Provide the (x, y) coordinate of the cell's center where the given text is located.  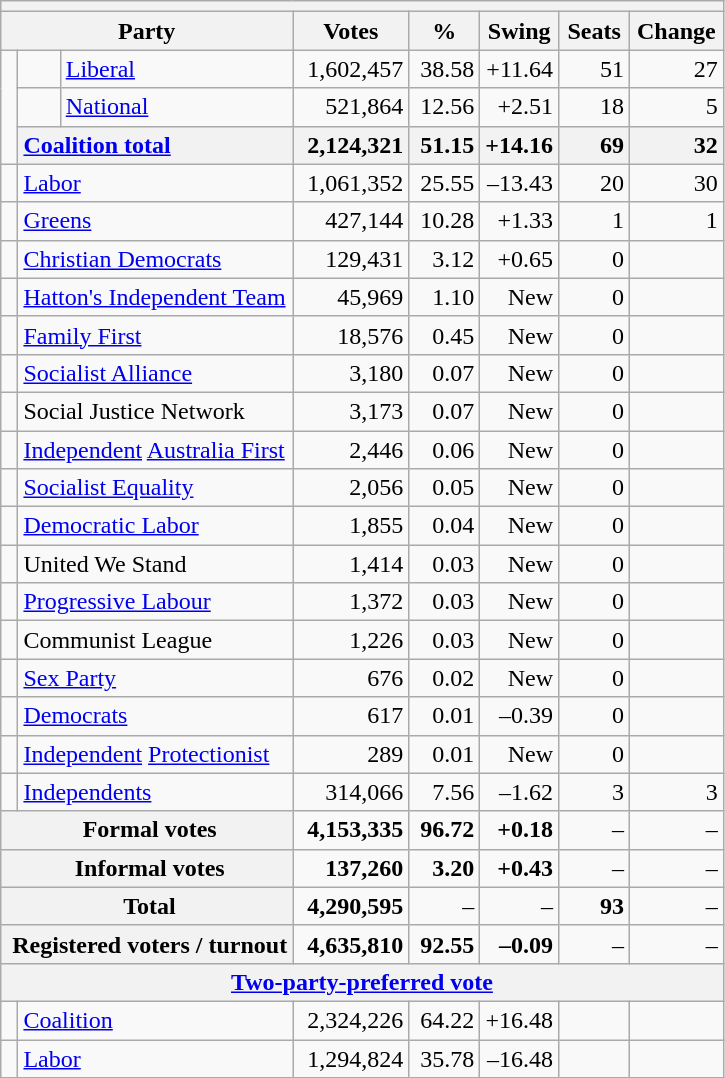
Registered voters / turnout (147, 944)
% (444, 31)
38.58 (444, 69)
1,372 (351, 602)
+1.33 (520, 221)
Socialist Alliance (156, 373)
4,290,595 (351, 906)
Coalition (156, 1020)
–16.48 (520, 1059)
25.55 (444, 183)
64.22 (444, 1020)
12.56 (444, 107)
3,173 (351, 411)
0.04 (444, 526)
10.28 (444, 221)
Change (677, 31)
Independent Australia First (156, 449)
–13.43 (520, 183)
+0.43 (520, 868)
1,414 (351, 564)
7.56 (444, 792)
0.06 (444, 449)
92.55 (444, 944)
93 (594, 906)
Progressive Labour (156, 602)
521,864 (351, 107)
427,144 (351, 221)
2,324,226 (351, 1020)
Swing (520, 31)
129,431 (351, 259)
+11.64 (520, 69)
18 (594, 107)
Two-party-preferred vote (362, 982)
Socialist Equality (156, 488)
Democrats (156, 716)
Sex Party (156, 678)
27 (677, 69)
–0.39 (520, 716)
United We Stand (156, 564)
3,180 (351, 373)
–1.62 (520, 792)
+0.65 (520, 259)
137,260 (351, 868)
–0.09 (520, 944)
Seats (594, 31)
Independent Protectionist (156, 754)
Greens (156, 221)
1,855 (351, 526)
Christian Democrats (156, 259)
676 (351, 678)
1,226 (351, 640)
289 (351, 754)
69 (594, 145)
0.02 (444, 678)
617 (351, 716)
2,056 (351, 488)
Communist League (156, 640)
+14.16 (520, 145)
4,635,810 (351, 944)
4,153,335 (351, 830)
Independents (156, 792)
Formal votes (147, 830)
Social Justice Network (156, 411)
3.12 (444, 259)
32 (677, 145)
18,576 (351, 335)
314,066 (351, 792)
Coalition total (156, 145)
Votes (351, 31)
Total (147, 906)
1,602,457 (351, 69)
20 (594, 183)
35.78 (444, 1059)
1,061,352 (351, 183)
Liberal (176, 69)
5 (677, 107)
Democratic Labor (156, 526)
+2.51 (520, 107)
Party (147, 31)
96.72 (444, 830)
+0.18 (520, 830)
Family First (156, 335)
3.20 (444, 868)
+16.48 (520, 1020)
National (176, 107)
30 (677, 183)
Informal votes (147, 868)
0.05 (444, 488)
2,124,321 (351, 145)
2,446 (351, 449)
1,294,824 (351, 1059)
51 (594, 69)
0.45 (444, 335)
45,969 (351, 297)
1.10 (444, 297)
Hatton's Independent Team (156, 297)
51.15 (444, 145)
